From the cell containing the given text, extract its center point as (X, Y) coordinate. 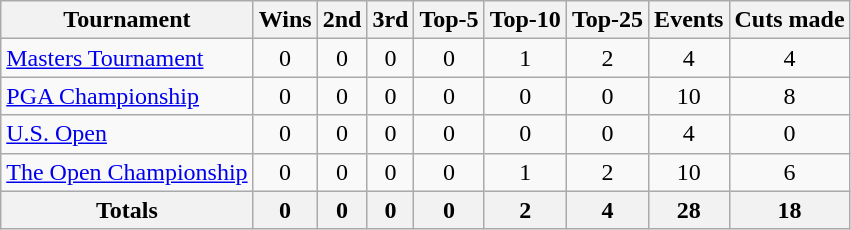
2nd (342, 20)
Top-10 (525, 20)
Events (689, 20)
The Open Championship (127, 172)
PGA Championship (127, 96)
Top-5 (449, 20)
Masters Tournament (127, 58)
Top-25 (607, 20)
3rd (390, 20)
8 (790, 96)
Totals (127, 210)
18 (790, 210)
Tournament (127, 20)
28 (689, 210)
Cuts made (790, 20)
6 (790, 172)
Wins (285, 20)
U.S. Open (127, 134)
